Detect which cell encompasses the target text, then output its (x, y) center coordinate. 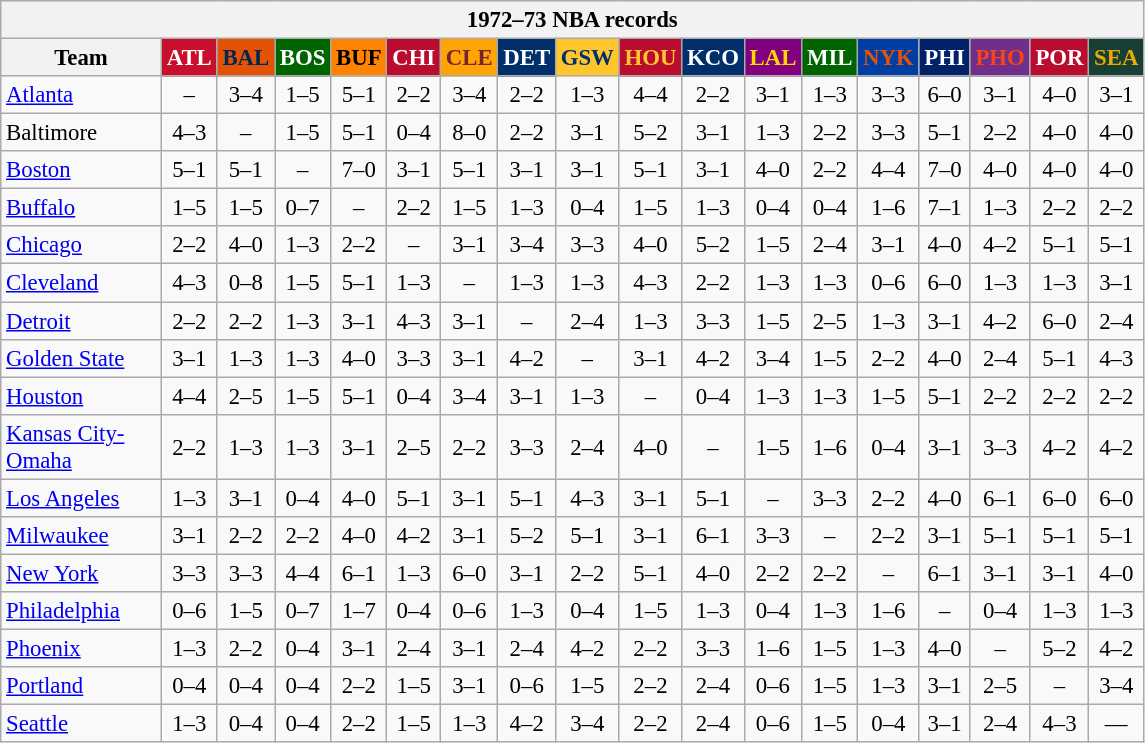
Baltimore (82, 133)
1–7 (359, 611)
Boston (82, 170)
Phoenix (82, 648)
GSW (587, 58)
Buffalo (82, 208)
— (1116, 724)
Cleveland (82, 283)
8–0 (470, 133)
Seattle (82, 724)
LAL (772, 58)
CLE (470, 58)
Golden State (82, 358)
Philadelphia (82, 611)
Kansas City-Omaha (82, 446)
PHO (1000, 58)
New York (82, 573)
Detroit (82, 321)
BOS (303, 58)
CHI (414, 58)
Portland (82, 686)
Atlanta (82, 95)
ATL (189, 58)
BUF (359, 58)
Milwaukee (82, 536)
NYK (888, 58)
Houston (82, 396)
Team (82, 58)
PHI (944, 58)
Los Angeles (82, 498)
POR (1060, 58)
DET (526, 58)
KCO (714, 58)
Chicago (82, 245)
SEA (1116, 58)
1972–73 NBA records (572, 20)
7–1 (944, 208)
HOU (650, 58)
MIL (830, 58)
BAL (246, 58)
0–8 (246, 283)
